Return [x, y] of the center of cell containing provided text 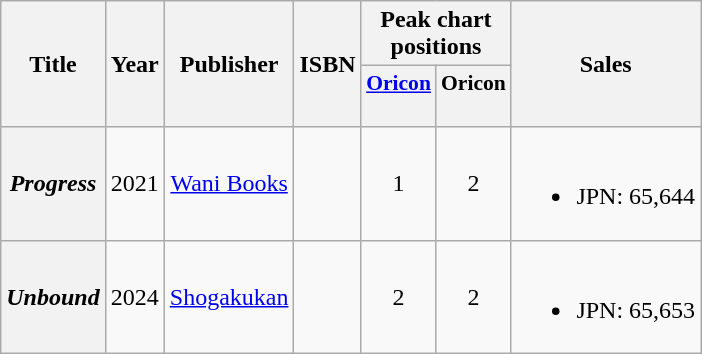
Title [53, 64]
Year [134, 64]
Publisher [229, 64]
JPN: 65,653 [606, 296]
JPN: 65,644 [606, 184]
Progress [53, 184]
Wani Books [229, 184]
Shogakukan [229, 296]
2021 [134, 184]
2024 [134, 296]
Unbound [53, 296]
1 [398, 184]
Peak chart positions [436, 34]
Sales [606, 64]
ISBN [328, 64]
